Search for the cell housing the specified text and yield its [x, y] center coordinate. 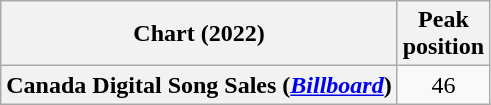
Chart (2022) [199, 34]
Peakposition [443, 34]
Canada Digital Song Sales (Billboard) [199, 85]
46 [443, 85]
